For the text-containing cell, return its midpoint in [x, y] coordinate format. 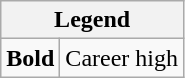
Legend [92, 20]
Bold [30, 58]
Career high [122, 58]
